Identify which cell holds the provided text, then report its (x, y) central coordinate. 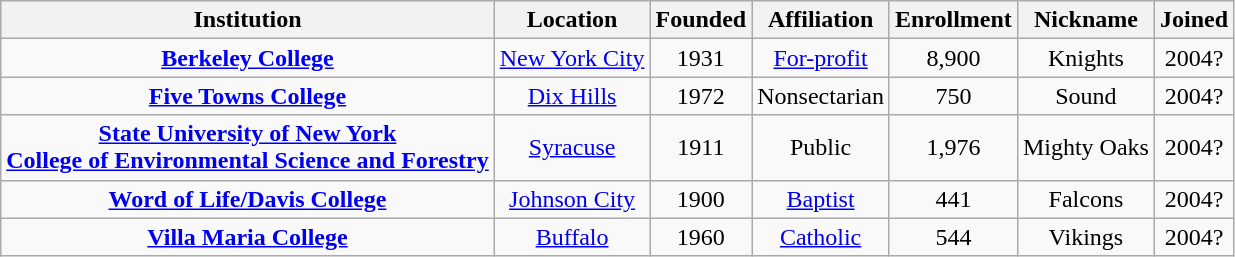
8,900 (953, 58)
1900 (701, 199)
For-profit (821, 58)
Institution (248, 20)
New York City (572, 58)
Catholic (821, 237)
Mighty Oaks (1086, 148)
Affiliation (821, 20)
1911 (701, 148)
441 (953, 199)
State University of New YorkCollege of Environmental Science and Forestry (248, 148)
Johnson City (572, 199)
Knights (1086, 58)
Vikings (1086, 237)
1972 (701, 96)
Enrollment (953, 20)
Falcons (1086, 199)
544 (953, 237)
Dix Hills (572, 96)
Location (572, 20)
Joined (1194, 20)
Villa Maria College (248, 237)
Syracuse (572, 148)
Buffalo (572, 237)
750 (953, 96)
1931 (701, 58)
Nonsectarian (821, 96)
Founded (701, 20)
Sound (1086, 96)
1960 (701, 237)
Nickname (1086, 20)
Five Towns College (248, 96)
Baptist (821, 199)
Berkeley College (248, 58)
Public (821, 148)
Word of Life/Davis College (248, 199)
1,976 (953, 148)
